Scan for the cell matching the given text and deliver its (x, y) coordinate at center. 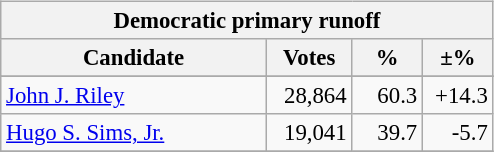
Democratic primary runoff (247, 21)
Candidate (134, 58)
-5.7 (458, 133)
28,864 (309, 96)
Hugo S. Sims, Jr. (134, 133)
39.7 (388, 133)
60.3 (388, 96)
John J. Riley (134, 96)
Votes (309, 58)
+14.3 (458, 96)
±% (458, 58)
% (388, 58)
19,041 (309, 133)
